Capture the cell that displays the provided text and extract its [X, Y] central coordinate. 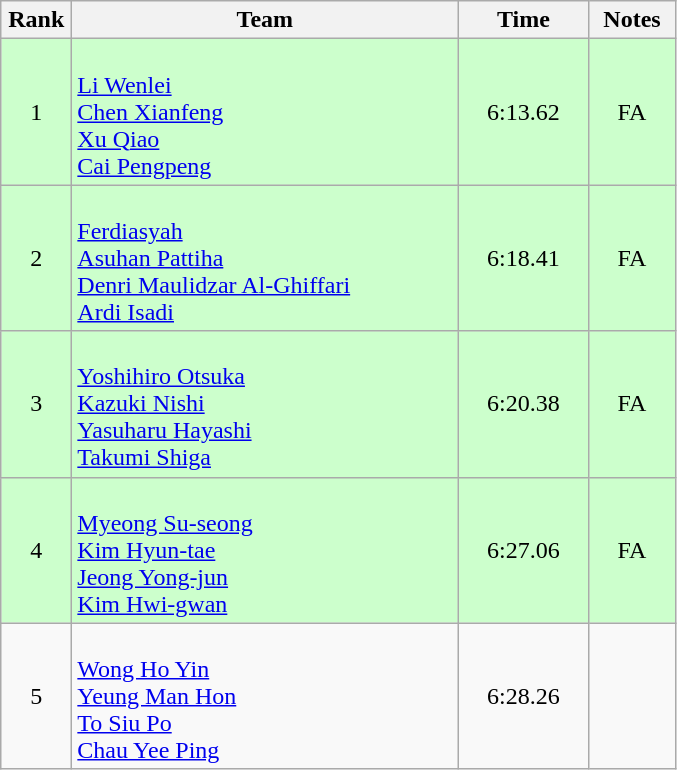
2 [36, 258]
Wong Ho YinYeung Man HonTo Siu PoChau Yee Ping [265, 696]
3 [36, 404]
5 [36, 696]
Li WenleiChen XianfengXu QiaoCai Pengpeng [265, 112]
6:27.06 [524, 550]
6:13.62 [524, 112]
1 [36, 112]
Myeong Su-seongKim Hyun-taeJeong Yong-junKim Hwi-gwan [265, 550]
Rank [36, 20]
FerdiasyahAsuhan PattihaDenri Maulidzar Al-GhiffariArdi Isadi [265, 258]
Notes [632, 20]
Team [265, 20]
Yoshihiro OtsukaKazuki NishiYasuharu HayashiTakumi Shiga [265, 404]
6:20.38 [524, 404]
Time [524, 20]
6:28.26 [524, 696]
4 [36, 550]
6:18.41 [524, 258]
